Provide the (X, Y) coordinate of the cell's center where the given text is located.  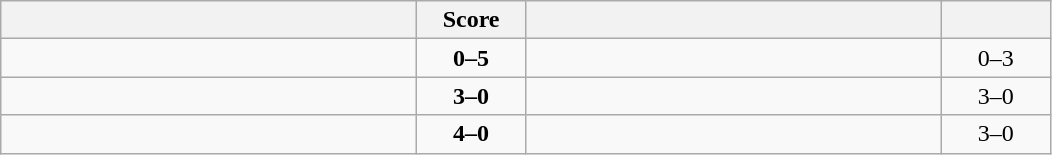
Score (472, 20)
0–3 (996, 58)
4–0 (472, 134)
0–5 (472, 58)
